Return the (X, Y) coordinate for the center point of the cell that contains the specified text.  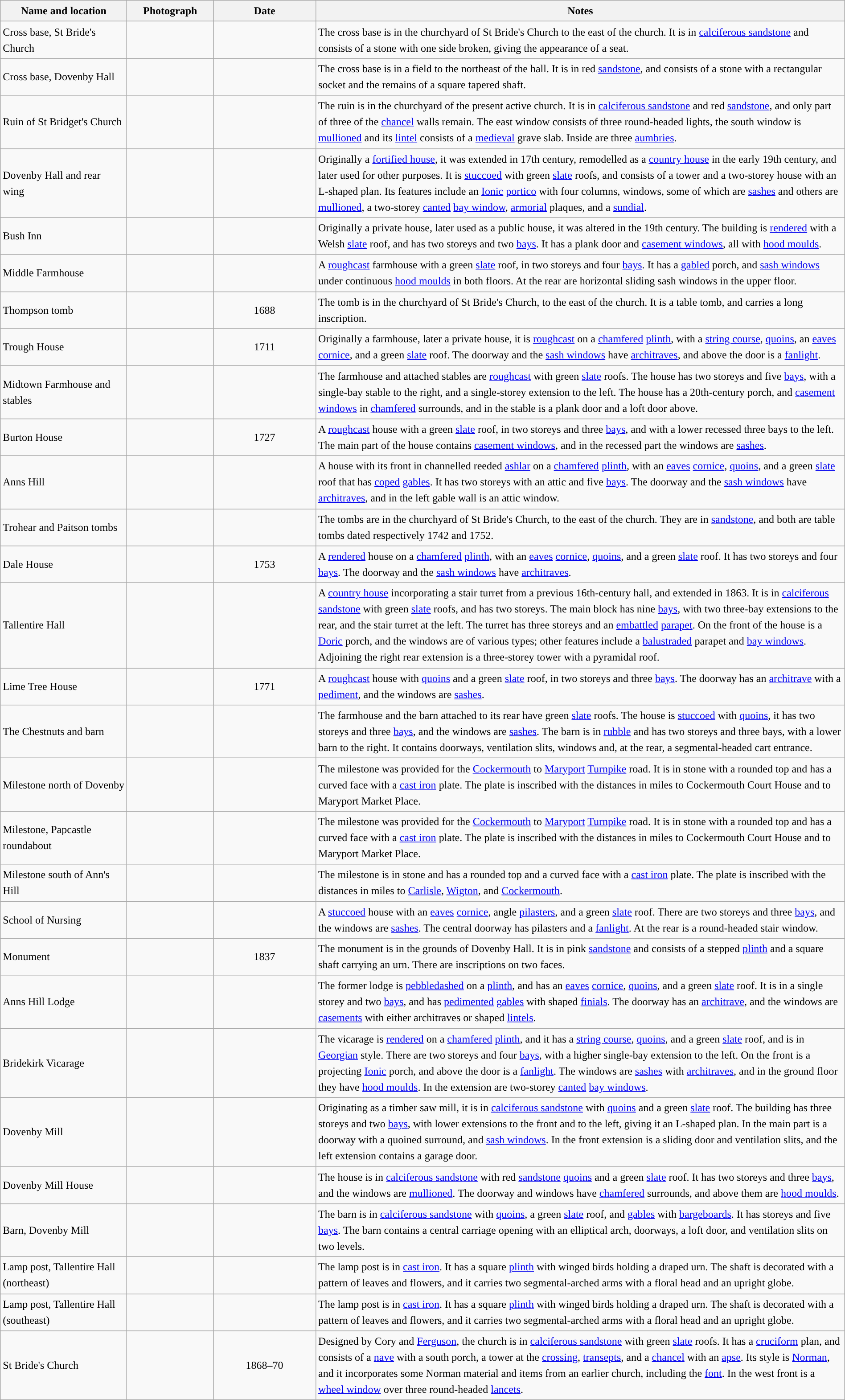
Trohear and Paitson tombs (64, 528)
Photograph (170, 11)
1753 (265, 564)
Date (265, 11)
1771 (265, 686)
1837 (265, 957)
Milestone, Papcastle roundabout (64, 838)
Milestone south of Ann's Hill (64, 883)
The tomb is in the churchyard of St Bride's Church, to the east of the church. It is a table tomb, and carries a long inscription. (580, 310)
Dovenby Mill House (64, 1185)
Middle Farmhouse (64, 273)
Trough House (64, 347)
Lime Tree House (64, 686)
Bridekirk Vicarage (64, 1063)
Ruin of St Bridget's Church (64, 122)
1688 (265, 310)
Dale House (64, 564)
Dovenby Mill (64, 1132)
The Chestnuts and barn (64, 732)
Milestone north of Dovenby (64, 784)
Barn, Dovenby Mill (64, 1230)
Bush Inn (64, 236)
Burton House (64, 437)
Monument (64, 957)
Cross base, St Bride's Church (64, 40)
School of Nursing (64, 920)
Anns Hill Lodge (64, 1002)
St Bride's Church (64, 1366)
Cross base, Dovenby Hall (64, 77)
Thompson tomb (64, 310)
Tallentire Hall (64, 626)
Midtown Farmhouse and stables (64, 392)
1727 (265, 437)
Name and location (64, 11)
1711 (265, 347)
Anns Hill (64, 482)
Lamp post, Tallentire Hall (southeast) (64, 1312)
Notes (580, 11)
Dovenby Hall and rear wing (64, 183)
1868–70 (265, 1366)
Lamp post, Tallentire Hall (northeast) (64, 1275)
